Return [X, Y] of the center of cell containing provided text 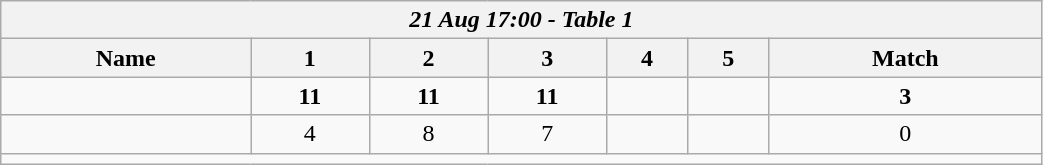
0 [906, 134]
8 [428, 134]
7 [548, 134]
5 [728, 58]
1 [310, 58]
21 Aug 17:00 - Table 1 [522, 20]
Name [126, 58]
2 [428, 58]
Match [906, 58]
